Return the [X, Y] coordinate for the center point of the cell that contains the specified text.  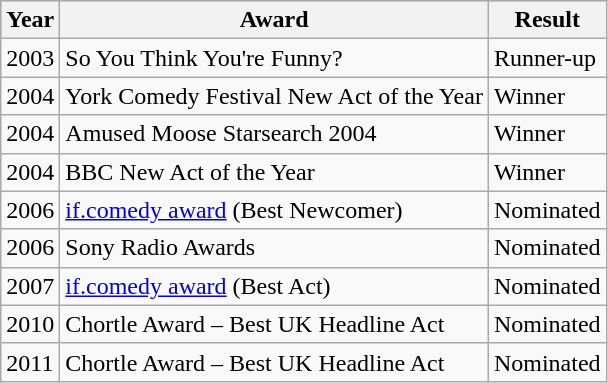
2007 [30, 286]
if.comedy award (Best Act) [274, 286]
Amused Moose Starsearch 2004 [274, 134]
BBC New Act of the Year [274, 172]
if.comedy award (Best Newcomer) [274, 210]
Runner-up [547, 58]
Award [274, 20]
Result [547, 20]
York Comedy Festival New Act of the Year [274, 96]
So You Think You're Funny? [274, 58]
Year [30, 20]
2010 [30, 324]
2011 [30, 362]
Sony Radio Awards [274, 248]
2003 [30, 58]
